Identify which cell holds the provided text, then report its [x, y] central coordinate. 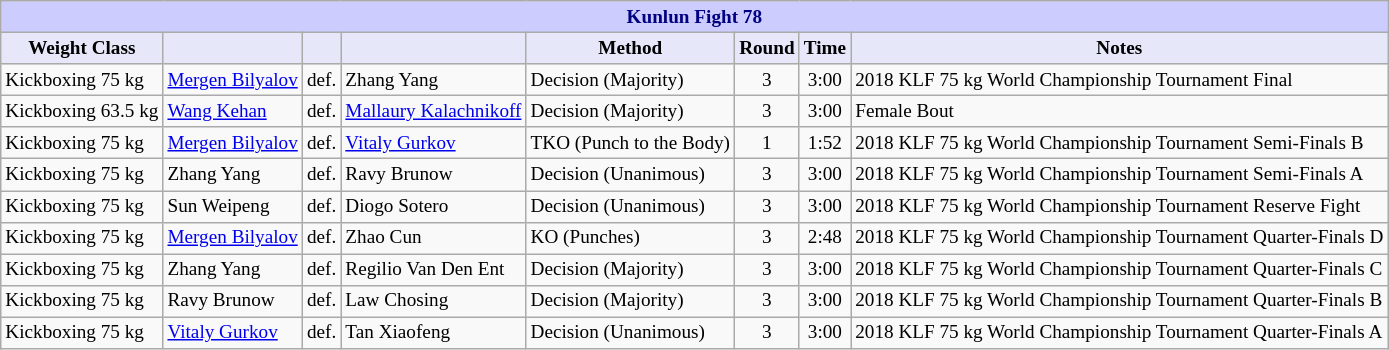
Sun Weipeng [232, 206]
Notes [1120, 48]
1 [768, 143]
Method [630, 48]
Zhao Cun [434, 238]
1:52 [824, 143]
Mallaury Kalachnikoff [434, 111]
TKO (Punch to the Body) [630, 143]
Female Bout [1120, 111]
Time [824, 48]
2018 KLF 75 kg World Championship Tournament Quarter-Finals A [1120, 333]
Diogo Sotero [434, 206]
2018 KLF 75 kg World Championship Tournament Reserve Fight [1120, 206]
KO (Punches) [630, 238]
2018 KLF 75 kg World Championship Tournament Quarter-Finals B [1120, 301]
2018 KLF 75 kg World Championship Tournament Quarter-Finals C [1120, 270]
2018 KLF 75 kg World Championship Tournament Quarter-Finals D [1120, 238]
2018 KLF 75 kg World Championship Tournament Final [1120, 80]
Wang Kehan [232, 111]
2018 KLF 75 kg World Championship Tournament Semi-Finals A [1120, 175]
Kunlun Fight 78 [694, 17]
Regilio Van Den Ent [434, 270]
2018 KLF 75 kg World Championship Tournament Semi-Finals B [1120, 143]
Law Chosing [434, 301]
Weight Class [82, 48]
Round [768, 48]
2:48 [824, 238]
Kickboxing 63.5 kg [82, 111]
Tan Xiaofeng [434, 333]
